Return [X, Y] of the center of cell containing provided text 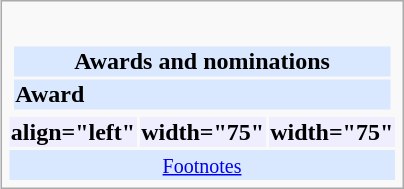
Awards and nominations [202, 62]
Awards and nominations Award [202, 64]
align="left" [72, 132]
Footnotes [202, 165]
Award [202, 95]
